Determine the [X, Y] coordinate at the center of the cell enclosing the given text.  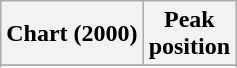
Peakposition [189, 34]
Chart (2000) [72, 34]
